Find where the given text appears and provide that cell's center as [X, Y] coordinate. 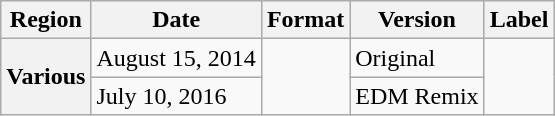
Various [46, 77]
EDM Remix [417, 96]
July 10, 2016 [176, 96]
Format [305, 20]
August 15, 2014 [176, 58]
Original [417, 58]
Version [417, 20]
Region [46, 20]
Date [176, 20]
Label [519, 20]
